Output the (x, y) coordinate of the center of the cell containing the given text.  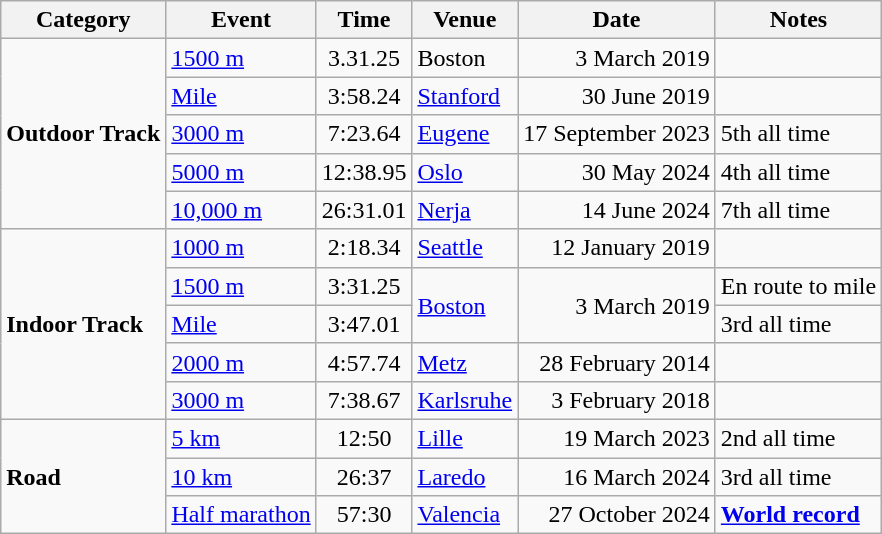
Karlsruhe (465, 400)
Event (241, 20)
En route to mile (798, 286)
Valencia (465, 515)
1000 m (241, 248)
Half marathon (241, 515)
2:18.34 (364, 248)
3.31.25 (364, 58)
19 March 2023 (617, 438)
17 September 2023 (617, 134)
3:58.24 (364, 96)
Eugene (465, 134)
4th all time (798, 172)
Indoor Track (84, 324)
Nerja (465, 210)
Venue (465, 20)
5th all time (798, 134)
5 km (241, 438)
Outdoor Track (84, 134)
Notes (798, 20)
7:38.67 (364, 400)
Metz (465, 362)
Date (617, 20)
Oslo (465, 172)
3 February 2018 (617, 400)
12:38.95 (364, 172)
4:57.74 (364, 362)
27 October 2024 (617, 515)
16 March 2024 (617, 477)
57:30 (364, 515)
10 km (241, 477)
Lille (465, 438)
5000 m (241, 172)
10,000 m (241, 210)
30 May 2024 (617, 172)
Category (84, 20)
28 February 2014 (617, 362)
2000 m (241, 362)
Laredo (465, 477)
World record (798, 515)
26:31.01 (364, 210)
14 June 2024 (617, 210)
7th all time (798, 210)
7:23.64 (364, 134)
2nd all time (798, 438)
26:37 (364, 477)
3:47.01 (364, 324)
Road (84, 476)
Stanford (465, 96)
Seattle (465, 248)
Time (364, 20)
12 January 2019 (617, 248)
3:31.25 (364, 286)
30 June 2019 (617, 96)
12:50 (364, 438)
